Return the [x, y] coordinate for the center point of the cell that contains the specified text.  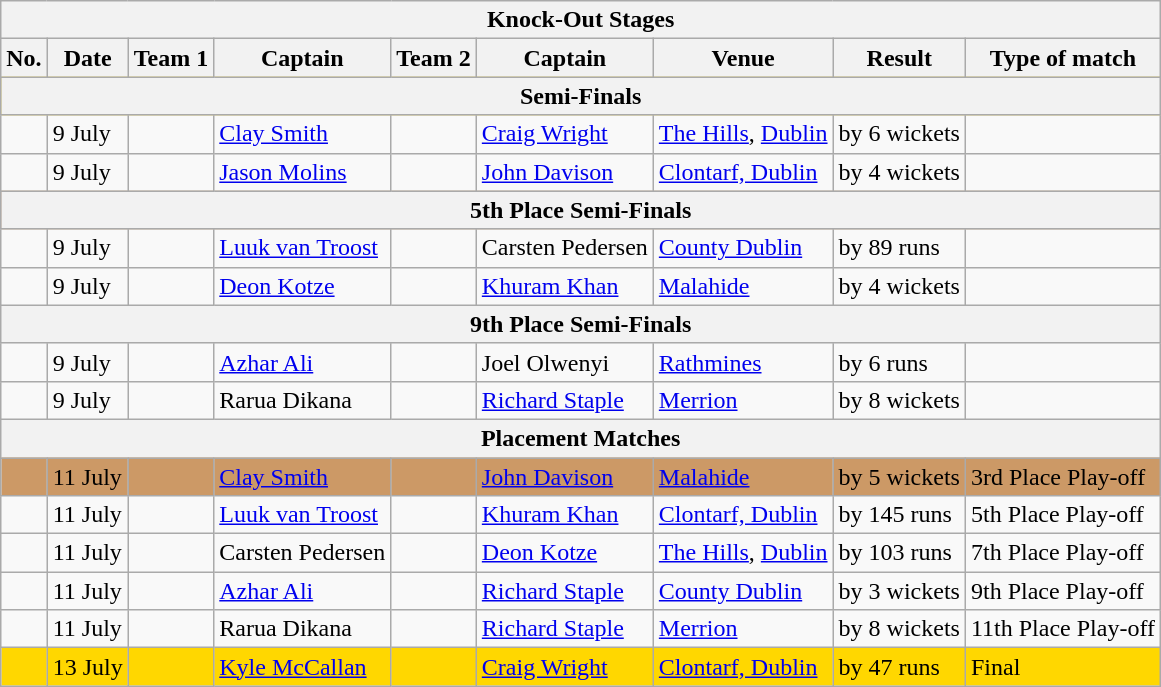
3rd Place Play-off [1062, 477]
Result [899, 58]
by 3 wickets [899, 591]
5th Place Play-off [1062, 515]
Joel Olwenyi [564, 362]
Team 1 [171, 58]
by 5 wickets [899, 477]
Type of match [1062, 58]
by 89 runs [899, 248]
Jason Molins [302, 172]
Team 2 [434, 58]
No. [24, 58]
Knock-Out Stages [581, 20]
13 July [88, 667]
9th Place Play-off [1062, 591]
by 145 runs [899, 515]
by 103 runs [899, 553]
Semi-Finals [581, 96]
by 6 wickets [899, 134]
9th Place Semi-Finals [581, 324]
5th Place Semi-Finals [581, 210]
Kyle McCallan [302, 667]
Venue [743, 58]
Final [1062, 667]
Placement Matches [581, 438]
Date [88, 58]
by 6 runs [899, 362]
Rathmines [743, 362]
7th Place Play-off [1062, 553]
11th Place Play-off [1062, 629]
by 47 runs [899, 667]
